Pinpoint the cell where the given text exists, returning its (x, y) midpoint coordinate. 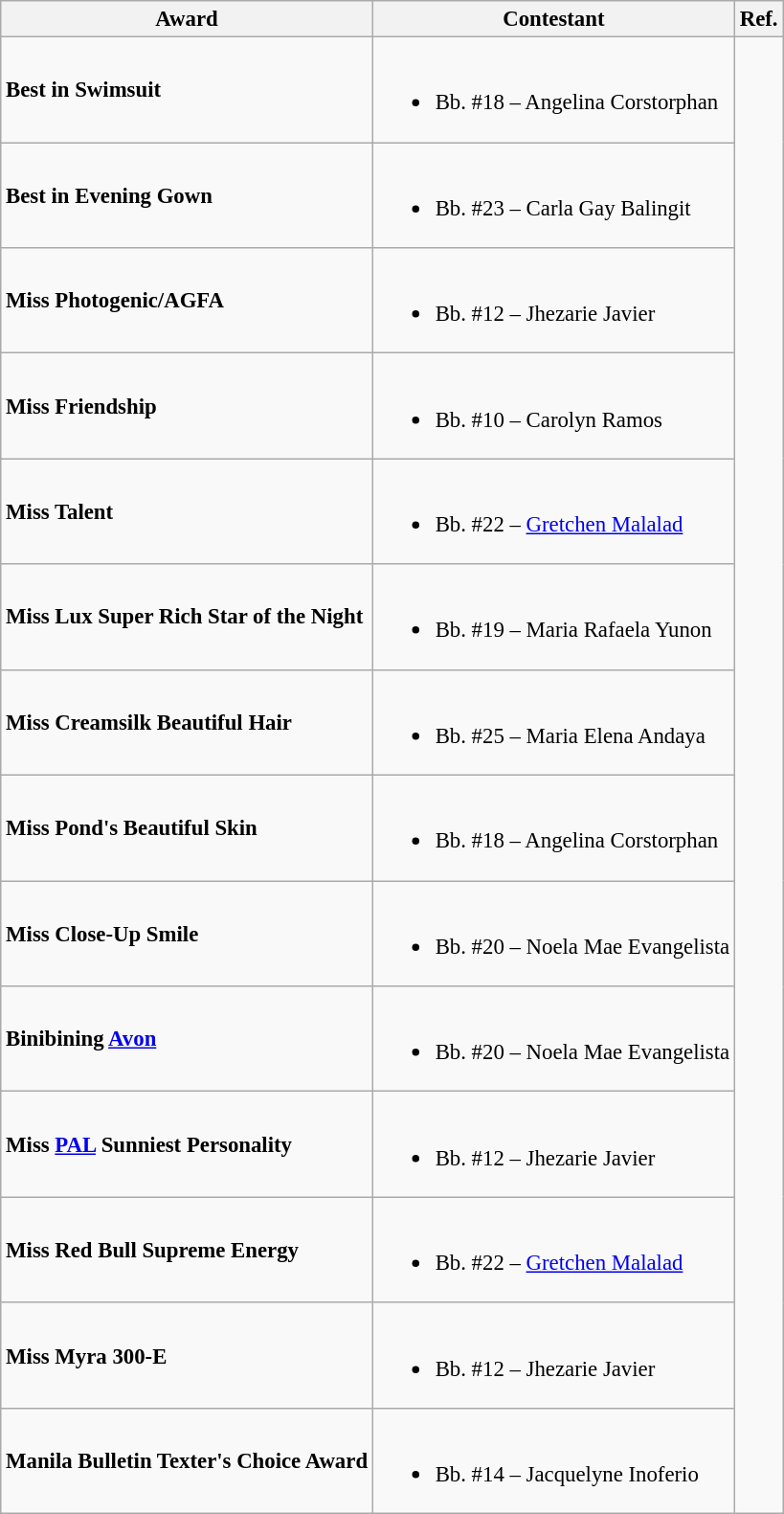
Miss Pond's Beautiful Skin (188, 828)
Best in Swimsuit (188, 90)
Bb. #25 – Maria Elena Andaya (553, 722)
Miss PAL Sunniest Personality (188, 1144)
Miss Talent (188, 511)
Bb. #10 – Carolyn Ramos (553, 406)
Miss Lux Super Rich Star of the Night (188, 617)
Miss Close-Up Smile (188, 934)
Bb. #23 – Carla Gay Balingit (553, 195)
Binibining Avon (188, 1039)
Award (188, 19)
Bb. #14 – Jacquelyne Inoferio (553, 1461)
Miss Photogenic/AGFA (188, 301)
Miss Creamsilk Beautiful Hair (188, 722)
Contestant (553, 19)
Bb. #19 – Maria Rafaela Yunon (553, 617)
Manila Bulletin Texter's Choice Award (188, 1461)
Miss Friendship (188, 406)
Ref. (758, 19)
Best in Evening Gown (188, 195)
Miss Myra 300-E (188, 1355)
Miss Red Bull Supreme Energy (188, 1250)
